Determine the (X, Y) coordinate at the center of the cell enclosing the given text.  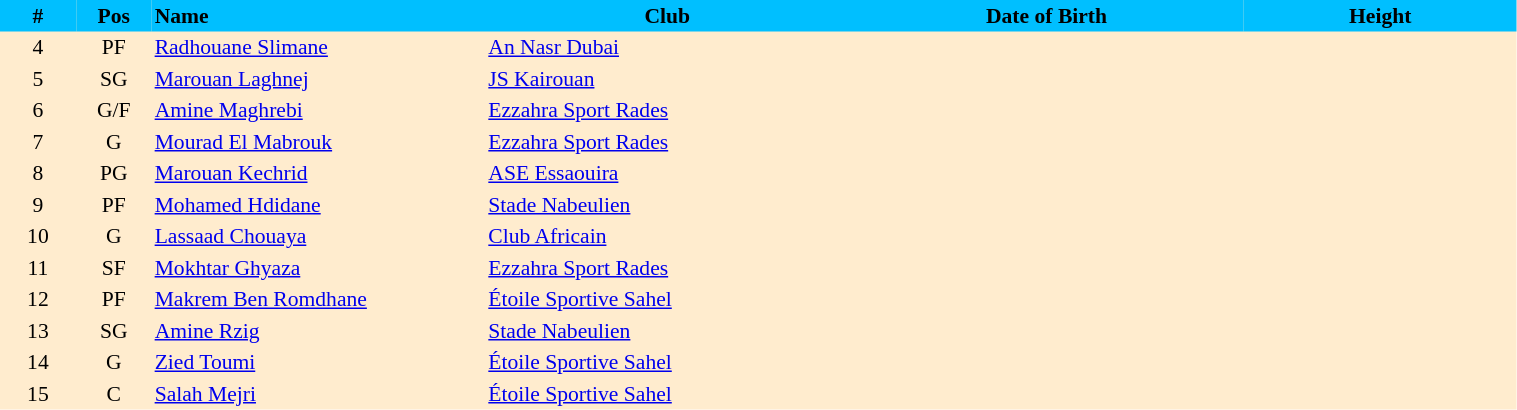
9 (38, 205)
Name (319, 16)
11 (38, 268)
Makrem Ben Romdhane (319, 300)
G/F (114, 110)
Amine Maghrebi (319, 110)
Mourad El Mabrouk (319, 142)
SF (114, 268)
Zied Toumi (319, 362)
Salah Mejri (319, 394)
Mokhtar Ghyaza (319, 268)
Club (667, 16)
10 (38, 236)
# (38, 16)
6 (38, 110)
An Nasr Dubai (667, 48)
C (114, 394)
14 (38, 362)
Lassaad Chouaya (319, 236)
7 (38, 142)
4 (38, 48)
Date of Birth (1046, 16)
5 (38, 79)
ASE Essaouira (667, 174)
Marouan Kechrid (319, 174)
Marouan Laghnej (319, 79)
Height (1380, 16)
Mohamed Hdidane (319, 205)
12 (38, 300)
8 (38, 174)
15 (38, 394)
Amine Rzig (319, 331)
Club Africain (667, 236)
13 (38, 331)
Radhouane Slimane (319, 48)
Pos (114, 16)
PG (114, 174)
JS Kairouan (667, 79)
